Output the (X, Y) coordinate of the center of the cell containing the given text.  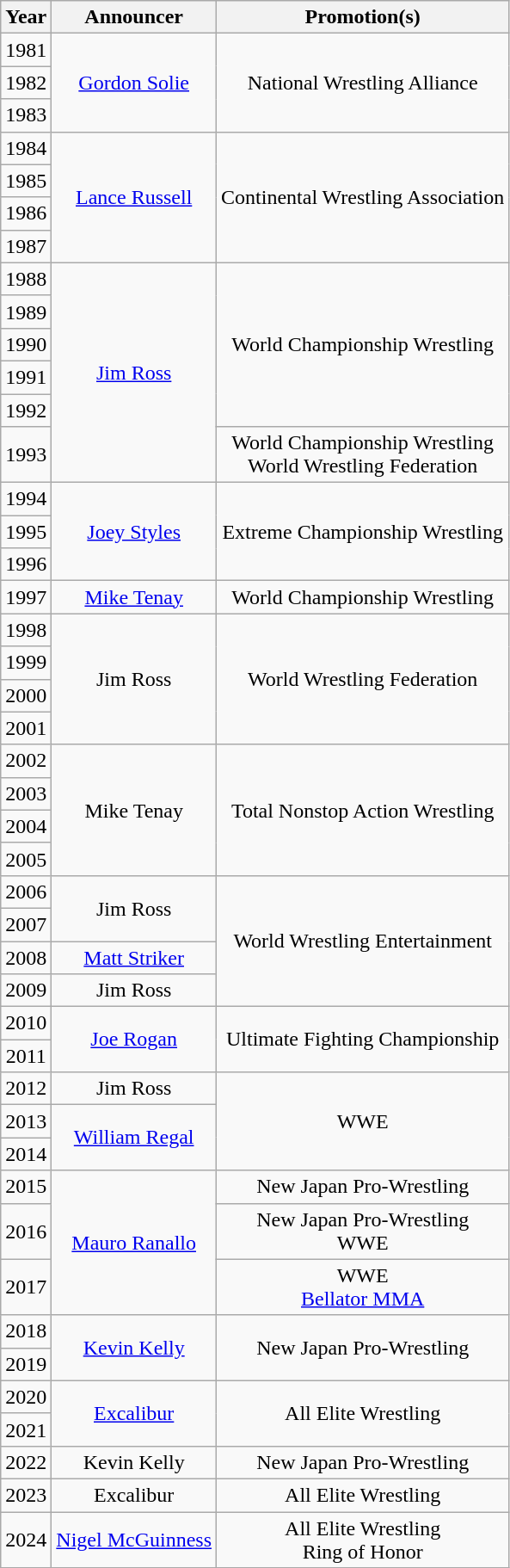
2011 (26, 1056)
World Championship WrestlingWorld Wrestling Federation (363, 454)
1983 (26, 115)
Joey Styles (134, 532)
2021 (26, 1429)
2005 (26, 859)
1996 (26, 565)
2023 (26, 1495)
Ultimate Fighting Championship (363, 1040)
1992 (26, 411)
2002 (26, 761)
2024 (26, 1539)
2006 (26, 892)
1993 (26, 454)
2007 (26, 924)
World Wrestling Entertainment (363, 941)
2013 (26, 1121)
2018 (26, 1331)
1987 (26, 246)
1986 (26, 213)
1982 (26, 83)
2014 (26, 1154)
Matt Striker (134, 958)
1984 (26, 148)
1988 (26, 279)
All Elite WrestlingRing of Honor (363, 1539)
2020 (26, 1397)
National Wrestling Alliance (363, 83)
William Regal (134, 1138)
1991 (26, 377)
Extreme Championship Wrestling (363, 532)
1994 (26, 499)
1995 (26, 532)
1997 (26, 597)
2022 (26, 1462)
2004 (26, 826)
Mauro Ranallo (134, 1243)
2019 (26, 1364)
Total Nonstop Action Wrestling (363, 810)
2000 (26, 695)
2003 (26, 793)
2008 (26, 958)
Promotion(s) (363, 17)
WWEBellator MMA (363, 1287)
Joe Rogan (134, 1040)
2012 (26, 1089)
1998 (26, 630)
Year (26, 17)
World Wrestling Federation (363, 679)
Nigel McGuinness (134, 1539)
New Japan Pro-WrestlingWWE (363, 1231)
2016 (26, 1231)
1989 (26, 312)
2001 (26, 728)
2017 (26, 1287)
2009 (26, 991)
Continental Wrestling Association (363, 197)
Announcer (134, 17)
1985 (26, 181)
1999 (26, 663)
2010 (26, 1023)
WWE (363, 1121)
Lance Russell (134, 197)
1981 (26, 50)
2015 (26, 1187)
Gordon Solie (134, 83)
1990 (26, 344)
